Identify which cell holds the provided text, then report its [X, Y] central coordinate. 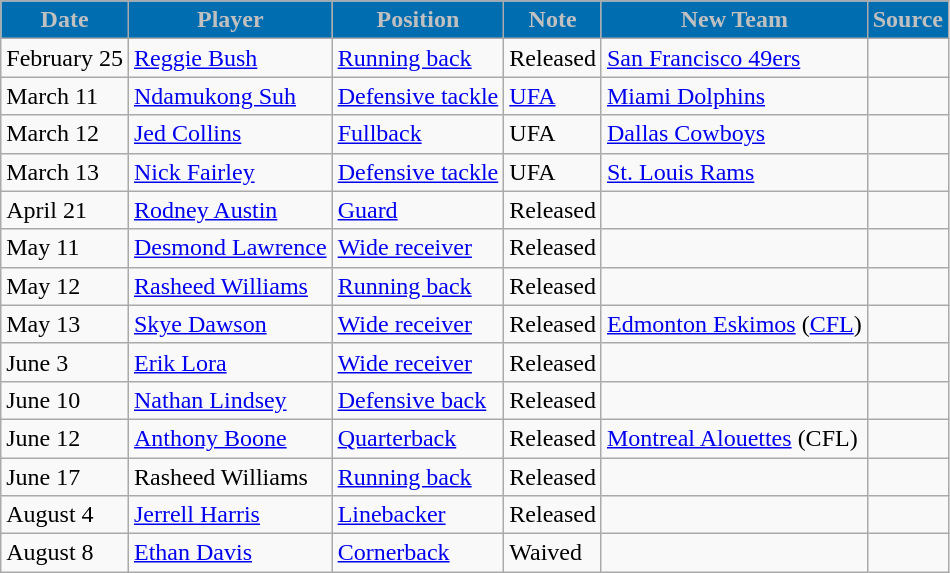
Fullback [418, 134]
Guard [418, 210]
Skye Dawson [230, 324]
March 12 [65, 134]
Linebacker [418, 515]
Anthony Boone [230, 438]
Ethan Davis [230, 553]
May 12 [65, 286]
Nathan Lindsey [230, 400]
Cornerback [418, 553]
Ndamukong Suh [230, 96]
August 4 [65, 515]
June 10 [65, 400]
March 11 [65, 96]
March 13 [65, 172]
Reggie Bush [230, 58]
Montreal Alouettes (CFL) [734, 438]
Quarterback [418, 438]
April 21 [65, 210]
Note [553, 20]
May 11 [65, 248]
May 13 [65, 324]
St. Louis Rams [734, 172]
Rodney Austin [230, 210]
Date [65, 20]
Position [418, 20]
Edmonton Eskimos (CFL) [734, 324]
June 3 [65, 362]
June 12 [65, 438]
February 25 [65, 58]
June 17 [65, 477]
Source [908, 20]
Waived [553, 553]
Player [230, 20]
Nick Fairley [230, 172]
San Francisco 49ers [734, 58]
Dallas Cowboys [734, 134]
Miami Dolphins [734, 96]
Erik Lora [230, 362]
Desmond Lawrence [230, 248]
Defensive back [418, 400]
August 8 [65, 553]
New Team [734, 20]
Jerrell Harris [230, 515]
Jed Collins [230, 134]
